Return the [x, y] coordinate for the center point of the cell that contains the specified text.  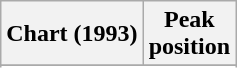
Chart (1993) [72, 34]
Peakposition [189, 34]
